Identify which cell holds the provided text, then report its (X, Y) central coordinate. 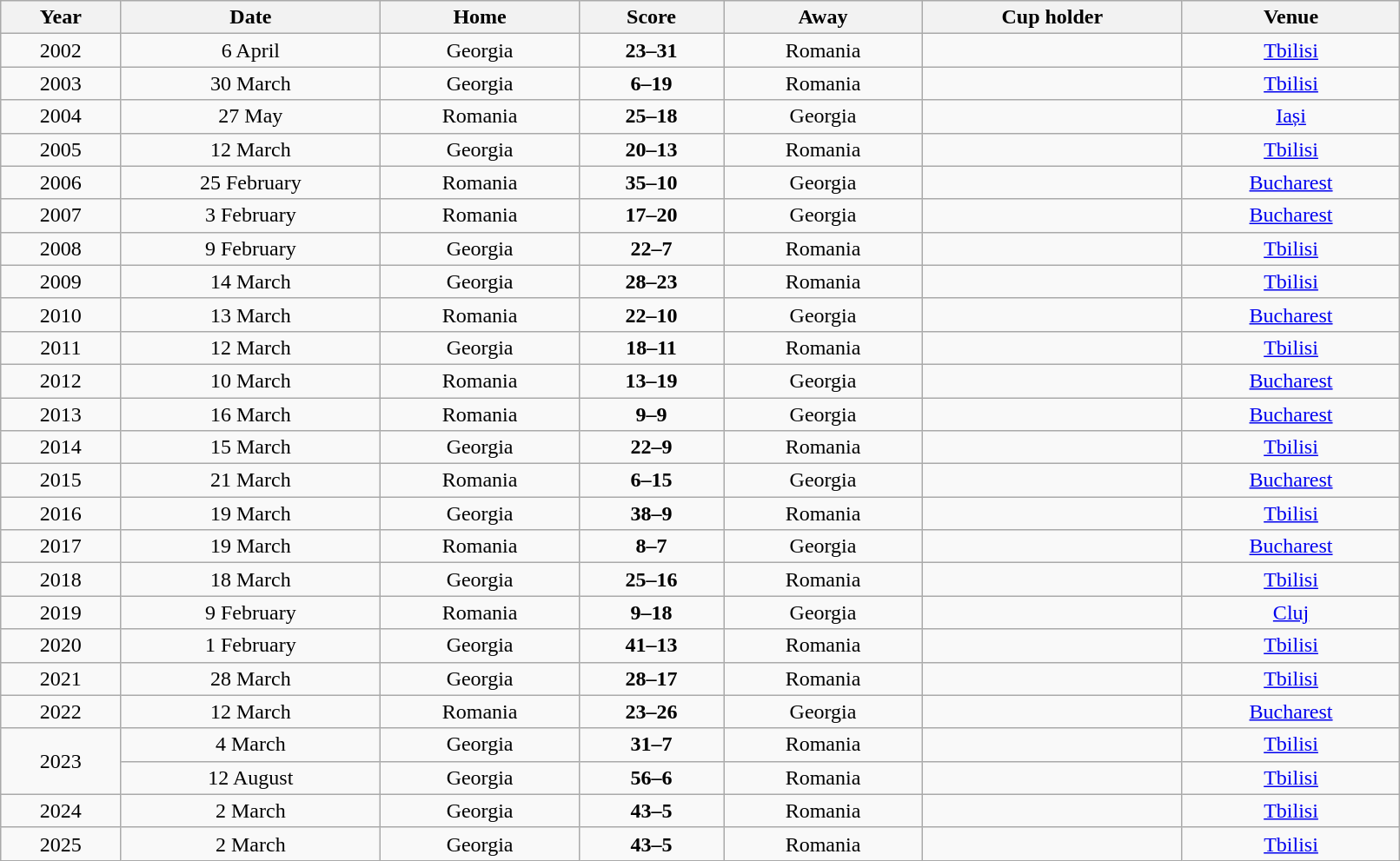
2005 (61, 149)
2015 (61, 480)
2011 (61, 348)
18–11 (651, 348)
41–13 (651, 646)
2017 (61, 546)
6–15 (651, 480)
28 March (250, 679)
2025 (61, 844)
Cup holder (1052, 17)
2003 (61, 83)
6 April (250, 50)
Score (651, 17)
9–18 (651, 613)
Home (480, 17)
14 March (250, 281)
2016 (61, 513)
38–9 (651, 513)
18 March (250, 580)
13–19 (651, 381)
15 March (250, 447)
9–9 (651, 414)
22–10 (651, 315)
3 February (250, 215)
Iași (1291, 116)
2020 (61, 646)
6–19 (651, 83)
Year (61, 17)
Cluj (1291, 613)
2024 (61, 811)
2008 (61, 248)
20–13 (651, 149)
2006 (61, 182)
28–23 (651, 281)
2007 (61, 215)
Away (824, 17)
21 March (250, 480)
Date (250, 17)
2018 (61, 580)
25 February (250, 182)
23–31 (651, 50)
12 August (250, 778)
2012 (61, 381)
31–7 (651, 745)
16 March (250, 414)
35–10 (651, 182)
28–17 (651, 679)
10 March (250, 381)
30 March (250, 83)
1 February (250, 646)
2004 (61, 116)
2014 (61, 447)
8–7 (651, 546)
Venue (1291, 17)
2009 (61, 281)
2013 (61, 414)
56–6 (651, 778)
2022 (61, 712)
17–20 (651, 215)
2023 (61, 761)
2010 (61, 315)
4 March (250, 745)
22–7 (651, 248)
2019 (61, 613)
13 March (250, 315)
23–26 (651, 712)
25–18 (651, 116)
2021 (61, 679)
25–16 (651, 580)
2002 (61, 50)
22–9 (651, 447)
27 May (250, 116)
